Output the (x, y) coordinate of the center of the cell containing the given text.  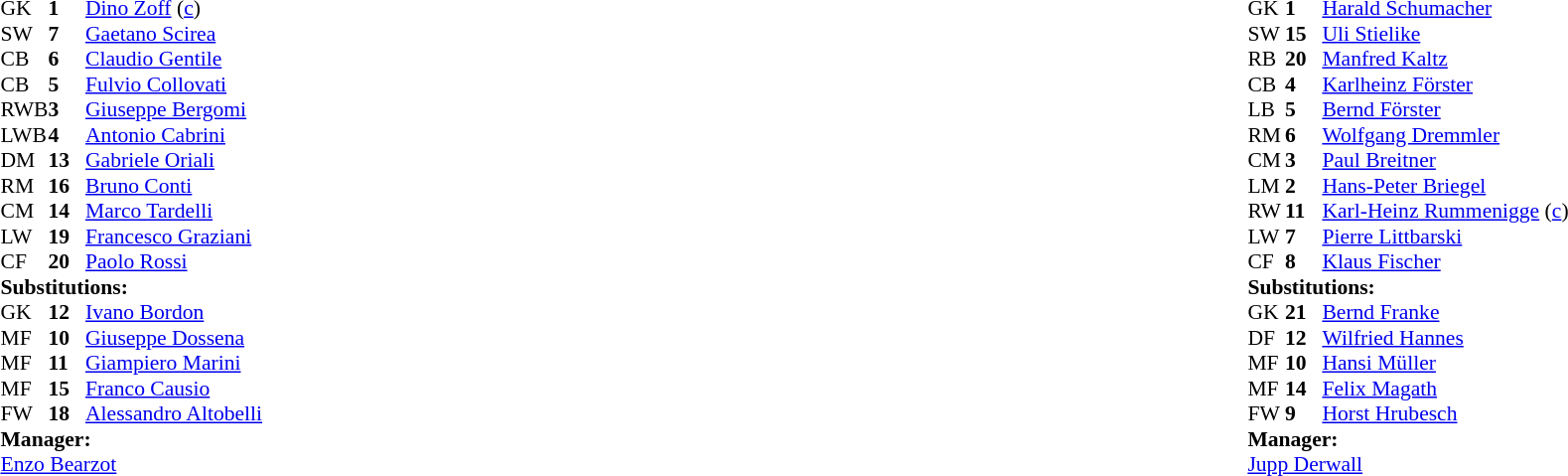
Gabriele Oriali (174, 160)
Giuseppe Bergomi (174, 110)
Alessandro Altobelli (174, 414)
Fulvio Collovati (174, 84)
Ivano Bordon (174, 313)
Giampiero Marini (174, 363)
RW (1266, 212)
19 (67, 237)
Marco Tardelli (174, 212)
LWB (24, 135)
DM (24, 160)
Karlheinz Förster (1445, 84)
Wilfried Hannes (1445, 338)
18 (67, 414)
8 (1304, 261)
9 (1304, 414)
Felix Magath (1445, 389)
Antonio Cabrini (174, 135)
Bruno Conti (174, 186)
Wolfgang Dremmler (1445, 135)
Manfred Kaltz (1445, 59)
Gaetano Scirea (174, 34)
Paolo Rossi (174, 261)
DF (1266, 338)
Franco Causio (174, 389)
Francesco Graziani (174, 237)
LB (1266, 110)
Paul Breitner (1445, 160)
Hansi Müller (1445, 363)
Hans-Peter Briegel (1445, 186)
RWB (24, 110)
Horst Hrubesch (1445, 414)
Bernd Förster (1445, 110)
RB (1266, 59)
2 (1304, 186)
Giuseppe Dossena (174, 338)
Claudio Gentile (174, 59)
16 (67, 186)
21 (1304, 313)
13 (67, 160)
Karl-Heinz Rummenigge (c) (1445, 212)
Bernd Franke (1445, 313)
Uli Stielike (1445, 34)
LM (1266, 186)
Pierre Littbarski (1445, 237)
Klaus Fischer (1445, 261)
